Detect which cell encompasses the target text, then output its (X, Y) center coordinate. 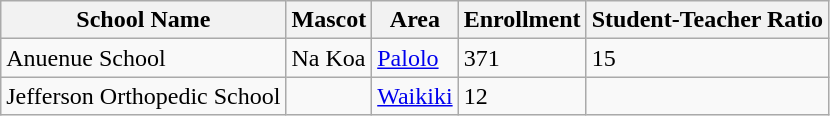
371 (522, 58)
Anuenue School (144, 58)
School Name (144, 20)
Mascot (329, 20)
Jefferson Orthopedic School (144, 96)
Na Koa (329, 58)
12 (522, 96)
Palolo (415, 58)
15 (707, 58)
Student-Teacher Ratio (707, 20)
Enrollment (522, 20)
Area (415, 20)
Waikiki (415, 96)
